Search for the cell housing the specified text and yield its (x, y) center coordinate. 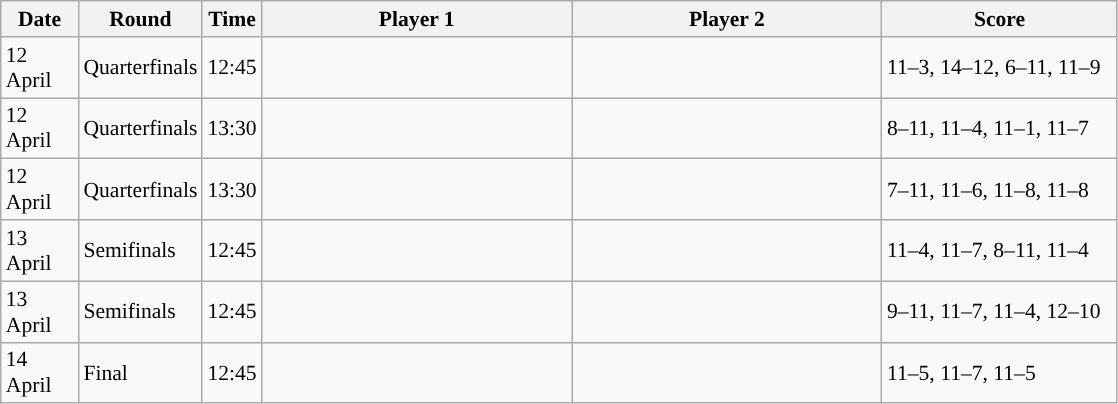
Player 2 (727, 19)
Final (140, 372)
8–11, 11–4, 11–1, 11–7 (1000, 128)
11–5, 11–7, 11–5 (1000, 372)
Score (1000, 19)
14 April (40, 372)
11–3, 14–12, 6–11, 11–9 (1000, 68)
Date (40, 19)
Time (232, 19)
Player 1 (417, 19)
9–11, 11–7, 11–4, 12–10 (1000, 312)
7–11, 11–6, 11–8, 11–8 (1000, 190)
11–4, 11–7, 8–11, 11–4 (1000, 250)
Round (140, 19)
